For the text-containing cell, return its midpoint in [X, Y] coordinate format. 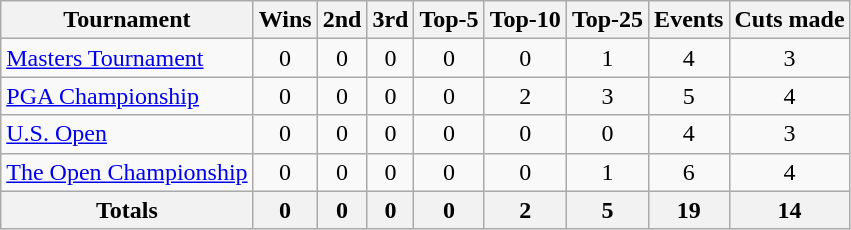
Wins [285, 20]
The Open Championship [127, 172]
Events [689, 20]
Tournament [127, 20]
Top-10 [525, 20]
Top-5 [449, 20]
2nd [342, 20]
Masters Tournament [127, 58]
PGA Championship [127, 96]
14 [790, 210]
6 [689, 172]
Totals [127, 210]
Top-25 [607, 20]
Cuts made [790, 20]
U.S. Open [127, 134]
3rd [390, 20]
19 [689, 210]
